Provide the [X, Y] coordinate of the cell's center where the given text is located.  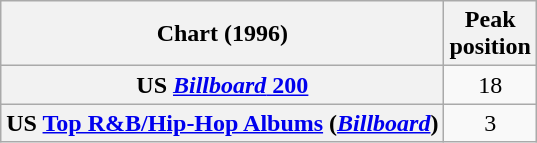
18 [490, 85]
3 [490, 123]
US Billboard 200 [222, 85]
Peakposition [490, 34]
Chart (1996) [222, 34]
US Top R&B/Hip-Hop Albums (Billboard) [222, 123]
